Return the [x, y] coordinate for the center point of the cell that contains the specified text.  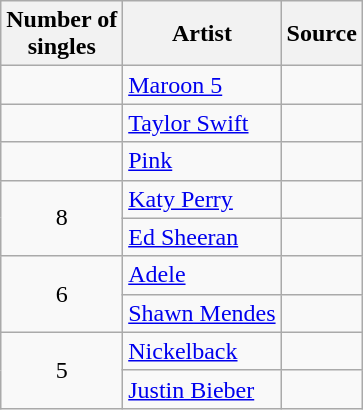
Adele [202, 275]
Taylor Swift [202, 123]
Katy Perry [202, 199]
6 [62, 294]
Ed Sheeran [202, 237]
Source [322, 34]
5 [62, 370]
8 [62, 218]
Pink [202, 161]
Nickelback [202, 351]
Artist [202, 34]
Number of singles [62, 34]
Maroon 5 [202, 85]
Justin Bieber [202, 389]
Shawn Mendes [202, 313]
